Return [x, y] of the center of cell containing provided text 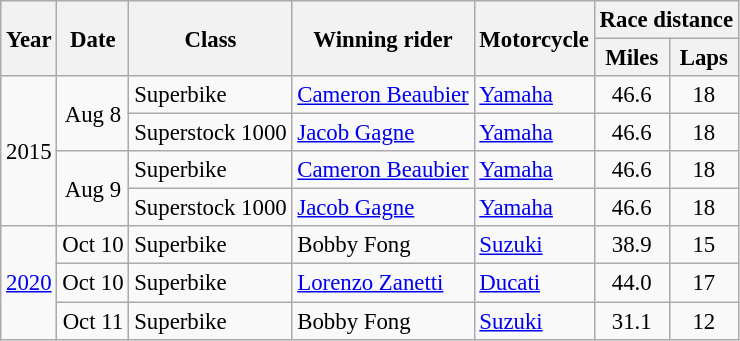
Winning rider [383, 38]
Lorenzo Zanetti [383, 283]
Aug 9 [93, 188]
15 [704, 245]
Miles [632, 58]
38.9 [632, 245]
44.0 [632, 283]
Motorcycle [534, 38]
2020 [29, 282]
Date [93, 38]
Class [210, 38]
Year [29, 38]
Race distance [666, 20]
2015 [29, 151]
Aug 8 [93, 114]
17 [704, 283]
Ducati [534, 283]
Oct 11 [93, 321]
Laps [704, 58]
12 [704, 321]
31.1 [632, 321]
